Locate the cell with the specified text and output its (x, y) center coordinate. 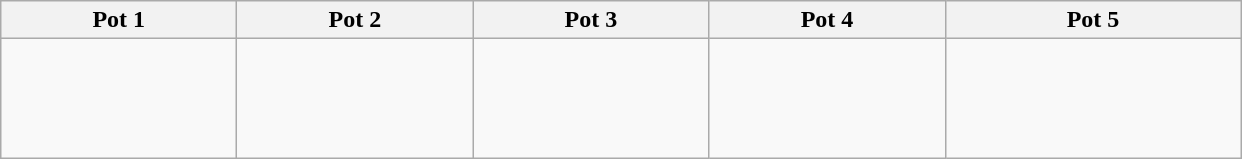
Pot 3 (591, 20)
Pot 5 (1093, 20)
Pot 1 (119, 20)
Pot 2 (355, 20)
Pot 4 (827, 20)
